Return the (x, y) coordinate for the center point of the cell that contains the specified text.  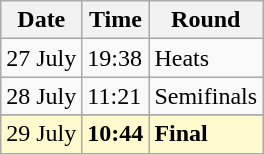
19:38 (116, 58)
27 July (42, 58)
Heats (206, 58)
Semifinals (206, 96)
Time (116, 20)
28 July (42, 96)
Final (206, 134)
10:44 (116, 134)
29 July (42, 134)
11:21 (116, 96)
Date (42, 20)
Round (206, 20)
